Return the (X, Y) coordinate for the center point of the cell that contains the specified text.  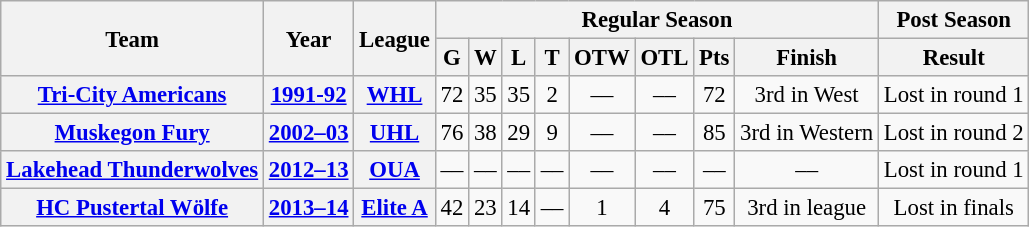
HC Pustertal Wölfe (132, 208)
Muskegon Fury (132, 133)
Team (132, 38)
3rd in Western (807, 133)
Lost in round 2 (954, 133)
Finish (807, 58)
3rd in league (807, 208)
Pts (714, 58)
2013–14 (308, 208)
29 (518, 133)
OTW (602, 58)
3rd in West (807, 95)
2 (552, 95)
Lost in finals (954, 208)
85 (714, 133)
Lakehead Thunderwolves (132, 170)
1 (602, 208)
UHL (394, 133)
1991-92 (308, 95)
Year (308, 38)
Tri-City Americans (132, 95)
2012–13 (308, 170)
42 (452, 208)
OUA (394, 170)
75 (714, 208)
W (486, 58)
9 (552, 133)
WHL (394, 95)
T (552, 58)
L (518, 58)
23 (486, 208)
2002–03 (308, 133)
Post Season (954, 20)
Regular Season (656, 20)
4 (664, 208)
G (452, 58)
OTL (664, 58)
Elite A (394, 208)
76 (452, 133)
Result (954, 58)
38 (486, 133)
14 (518, 208)
League (394, 38)
